From the cell containing the given text, extract its center point as [x, y] coordinate. 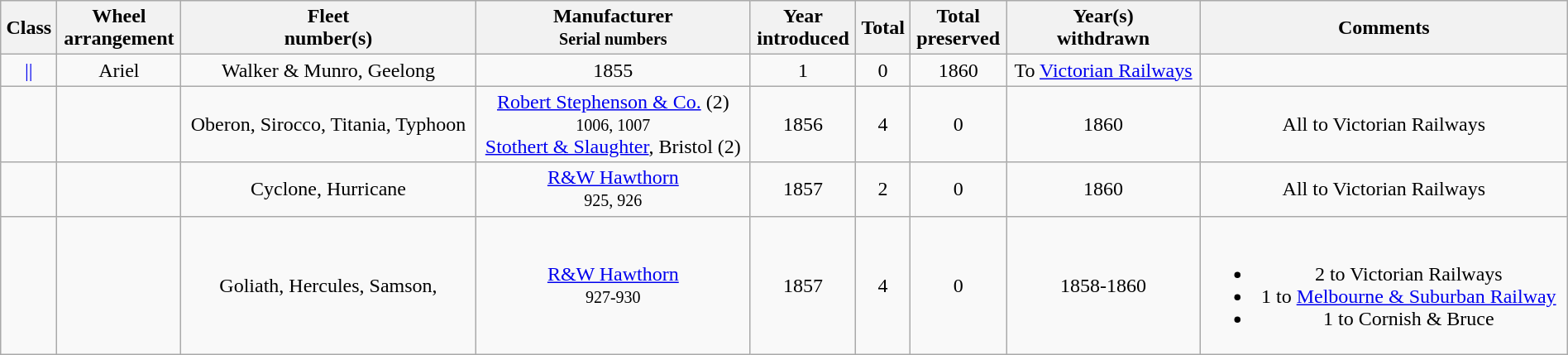
Comments [1384, 28]
ManufacturerSerial numbers [613, 28]
R&W Hawthorn927-930 [613, 285]
Totalpreserved [958, 28]
Total [883, 28]
Wheelarrangement [119, 28]
2 to Victorian Railways1 to Melbourne & Suburban Railway1 to Cornish & Bruce [1384, 285]
Fleetnumber(s) [329, 28]
R&W Hawthorn925, 926 [613, 189]
1855 [613, 70]
Year(s)withdrawn [1103, 28]
|| [29, 70]
1858-1860 [1103, 285]
1 [802, 70]
Robert Stephenson & Co. (2)1006, 1007Stothert & Slaughter, Bristol (2) [613, 124]
2 [883, 189]
Goliath, Hercules, Samson, [329, 285]
To Victorian Railways [1103, 70]
1856 [802, 124]
Cyclone, Hurricane [329, 189]
Yearintroduced [802, 28]
Oberon, Sirocco, Titania, Typhoon [329, 124]
Class [29, 28]
Ariel [119, 70]
Walker & Munro, Geelong [329, 70]
